Extract the [X, Y] coordinate from the center of the cell holding the provided text.  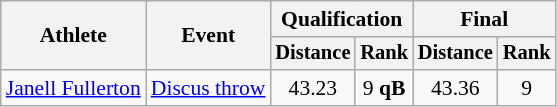
Discus throw [208, 88]
Qualification [341, 19]
Final [484, 19]
Athlete [74, 36]
9 [527, 88]
43.36 [456, 88]
43.23 [312, 88]
9 qB [384, 88]
Janell Fullerton [74, 88]
Event [208, 36]
